From the cell containing the given text, extract its center point as (X, Y) coordinate. 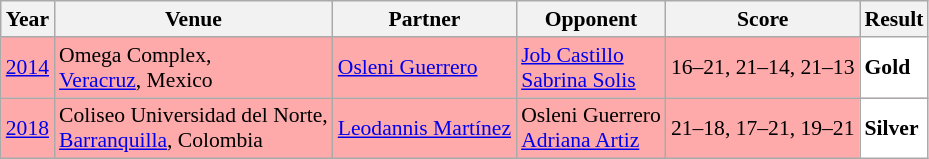
Gold (894, 68)
Partner (424, 19)
Coliseo Universidad del Norte,Barranquilla, Colombia (194, 128)
16–21, 21–14, 21–13 (763, 68)
Leodannis Martínez (424, 128)
Osleni Guerrero (424, 68)
2018 (28, 128)
Score (763, 19)
2014 (28, 68)
Result (894, 19)
Venue (194, 19)
Osleni Guerrero Adriana Artiz (591, 128)
Silver (894, 128)
Opponent (591, 19)
Omega Complex,Veracruz, Mexico (194, 68)
Year (28, 19)
21–18, 17–21, 19–21 (763, 128)
Job Castillo Sabrina Solis (591, 68)
